Capture the cell that displays the provided text and extract its (X, Y) central coordinate. 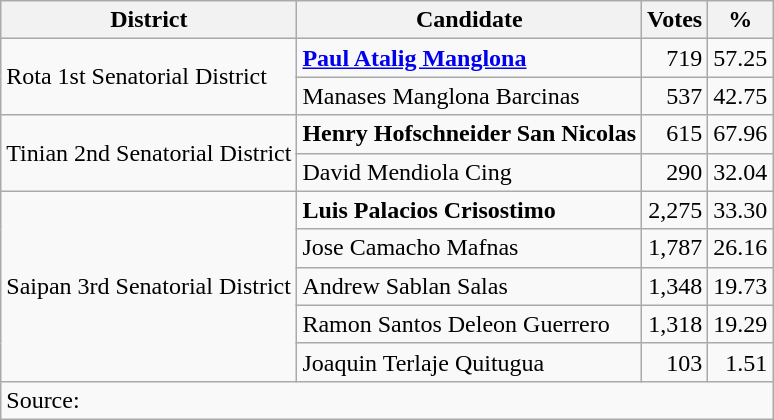
Ramon Santos Deleon Guerrero (470, 324)
1,787 (675, 248)
615 (675, 134)
Source: (387, 400)
2,275 (675, 210)
Luis Palacios Crisostimo (470, 210)
Candidate (470, 20)
57.25 (740, 58)
26.16 (740, 248)
1,348 (675, 286)
Rota 1st Senatorial District (149, 77)
Jose Camacho Mafnas (470, 248)
David Mendiola Cing (470, 172)
67.96 (740, 134)
Votes (675, 20)
Henry Hofschneider San Nicolas (470, 134)
1.51 (740, 362)
42.75 (740, 96)
103 (675, 362)
33.30 (740, 210)
290 (675, 172)
Saipan 3rd Senatorial District (149, 286)
19.73 (740, 286)
19.29 (740, 324)
537 (675, 96)
1,318 (675, 324)
Joaquin Terlaje Quitugua (470, 362)
District (149, 20)
32.04 (740, 172)
Manases Manglona Barcinas (470, 96)
Andrew Sablan Salas (470, 286)
Tinian 2nd Senatorial District (149, 153)
Paul Atalig Manglona (470, 58)
% (740, 20)
719 (675, 58)
